Pinpoint the cell where the given text exists, returning its [X, Y] midpoint coordinate. 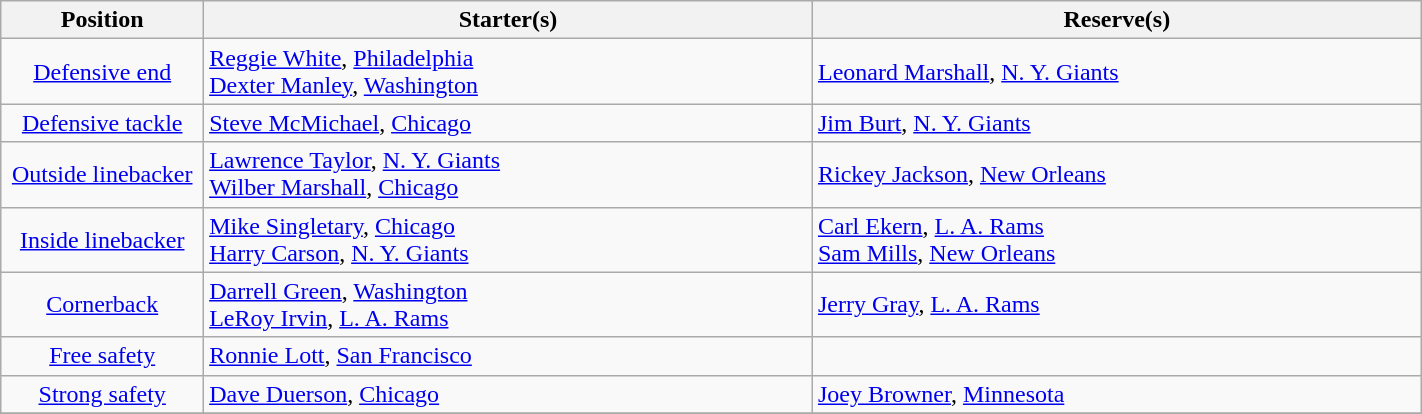
Steve McMichael, Chicago [508, 123]
Leonard Marshall, N. Y. Giants [1116, 72]
Free safety [102, 356]
Jim Burt, N. Y. Giants [1116, 123]
Joey Browner, Minnesota [1116, 394]
Outside linebacker [102, 174]
Jerry Gray, L. A. Rams [1116, 304]
Lawrence Taylor, N. Y. Giants Wilber Marshall, Chicago [508, 174]
Inside linebacker [102, 240]
Starter(s) [508, 20]
Cornerback [102, 304]
Position [102, 20]
Darrell Green, Washington LeRoy Irvin, L. A. Rams [508, 304]
Ronnie Lott, San Francisco [508, 356]
Reggie White, Philadelphia Dexter Manley, Washington [508, 72]
Rickey Jackson, New Orleans [1116, 174]
Dave Duerson, Chicago [508, 394]
Defensive end [102, 72]
Reserve(s) [1116, 20]
Mike Singletary, Chicago Harry Carson, N. Y. Giants [508, 240]
Strong safety [102, 394]
Carl Ekern, L. A. Rams Sam Mills, New Orleans [1116, 240]
Defensive tackle [102, 123]
